Identify which cell holds the provided text, then report its (X, Y) central coordinate. 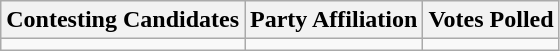
Contesting Candidates (123, 20)
Votes Polled (491, 20)
Party Affiliation (334, 20)
